Scan for the cell matching the given text and deliver its (X, Y) coordinate at center. 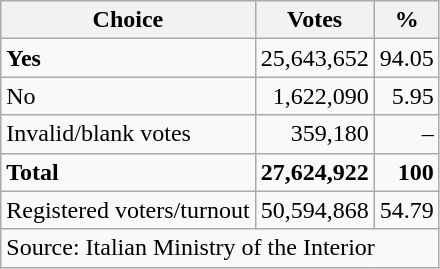
25,643,652 (314, 58)
94.05 (406, 58)
54.79 (406, 210)
Total (128, 172)
Source: Italian Ministry of the Interior (220, 248)
1,622,090 (314, 96)
% (406, 20)
Choice (128, 20)
– (406, 134)
No (128, 96)
359,180 (314, 134)
100 (406, 172)
Votes (314, 20)
50,594,868 (314, 210)
Yes (128, 58)
Invalid/blank votes (128, 134)
5.95 (406, 96)
Registered voters/turnout (128, 210)
27,624,922 (314, 172)
